Capture the cell that displays the provided text and extract its (x, y) central coordinate. 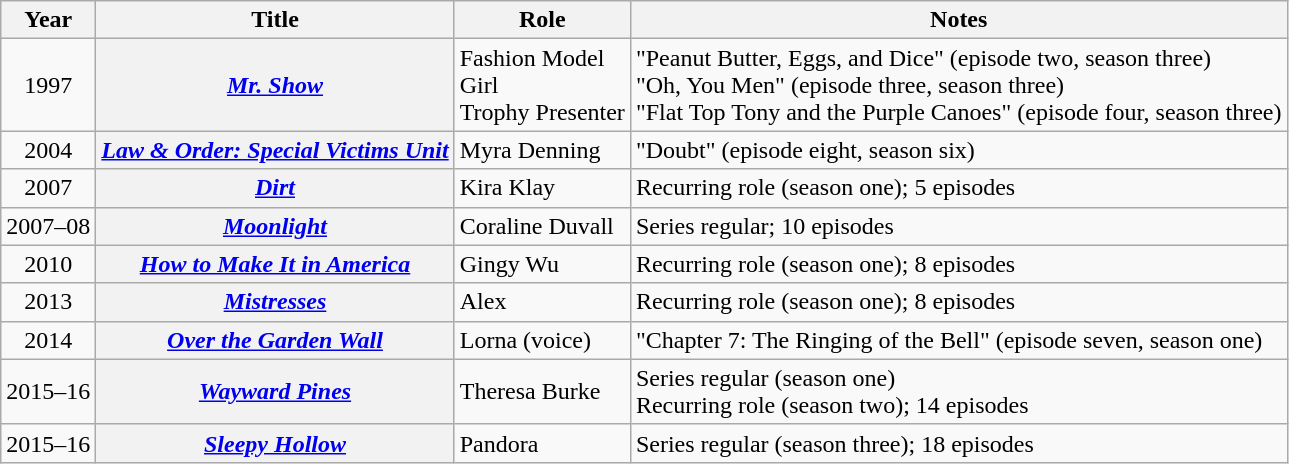
Dirt (275, 188)
Series regular (season three); 18 episodes (958, 443)
"Doubt" (episode eight, season six) (958, 150)
2004 (48, 150)
Fashion ModelGirlTrophy Presenter (542, 85)
Mistresses (275, 302)
Law & Order: Special Victims Unit (275, 150)
Series regular; 10 episodes (958, 226)
2007 (48, 188)
Lorna (voice) (542, 340)
Theresa Burke (542, 392)
"Chapter 7: The Ringing of the Bell" (episode seven, season one) (958, 340)
Year (48, 20)
Role (542, 20)
2014 (48, 340)
1997 (48, 85)
Series regular (season one)Recurring role (season two); 14 episodes (958, 392)
Sleepy Hollow (275, 443)
2007–08 (48, 226)
2010 (48, 264)
Title (275, 20)
Myra Denning (542, 150)
Alex (542, 302)
Moonlight (275, 226)
2013 (48, 302)
Kira Klay (542, 188)
Over the Garden Wall (275, 340)
Mr. Show (275, 85)
Wayward Pines (275, 392)
Coraline Duvall (542, 226)
How to Make It in America (275, 264)
Notes (958, 20)
Pandora (542, 443)
Gingy Wu (542, 264)
Recurring role (season one); 5 episodes (958, 188)
